Return the (X, Y) coordinate for the center point of the cell that contains the specified text.  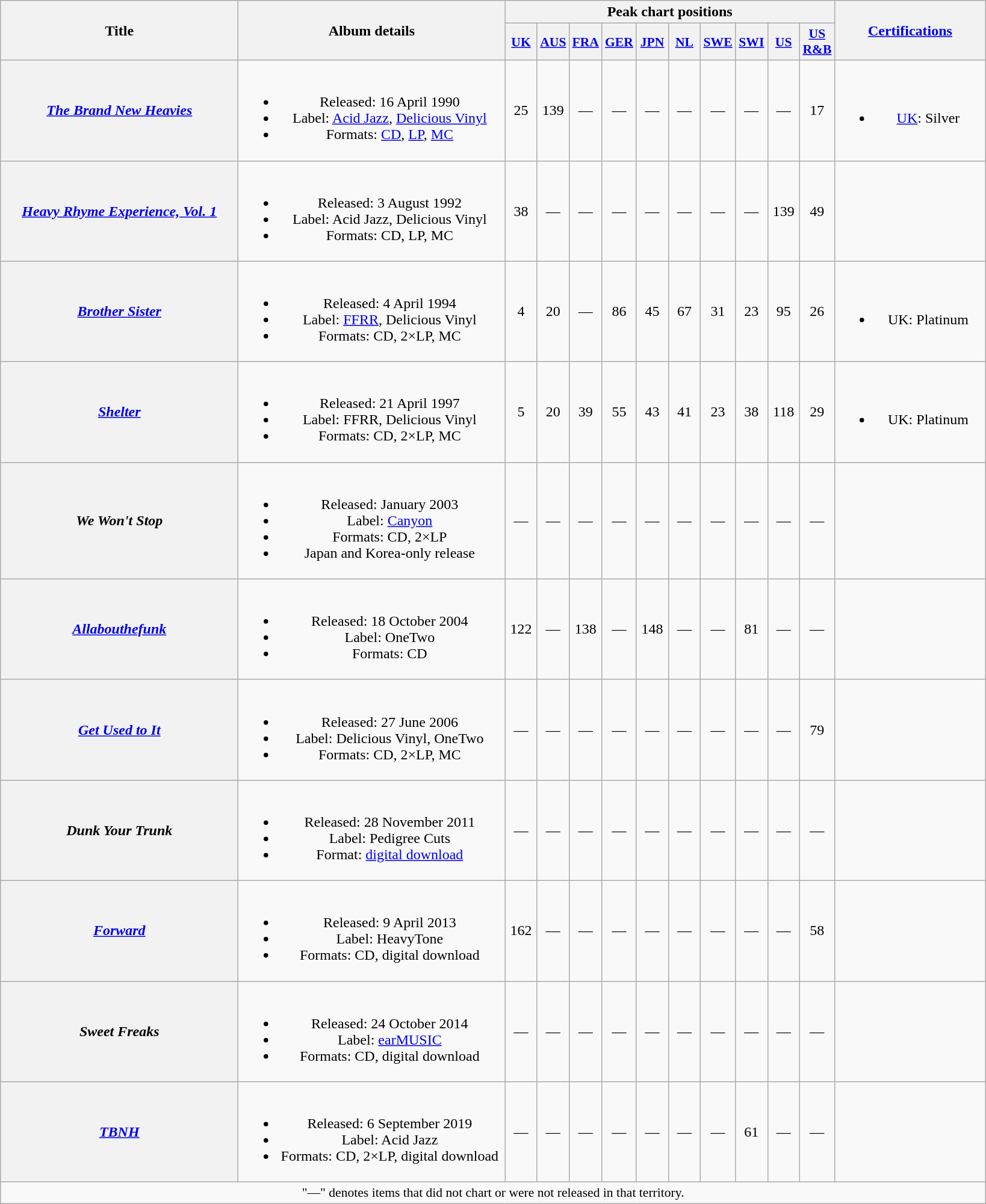
UK: Silver (910, 111)
86 (619, 312)
AUS (553, 42)
Brother Sister (119, 312)
NL (684, 42)
43 (653, 412)
55 (619, 412)
We Won't Stop (119, 520)
"—" denotes items that did not chart or were not released in that territory. (494, 1193)
Allabouthefunk (119, 629)
4 (521, 312)
Released: 3 August 1992Label: Acid Jazz, Delicious VinylFormats: CD, LP, MC (372, 211)
Dunk Your Trunk (119, 830)
25 (521, 111)
SWE (718, 42)
Heavy Rhyme Experience, Vol. 1 (119, 211)
79 (817, 729)
Shelter (119, 412)
Released: 18 October 2004Label: OneTwoFormats: CD (372, 629)
The Brand New Heavies (119, 111)
122 (521, 629)
17 (817, 111)
81 (751, 629)
Get Used to It (119, 729)
95 (784, 312)
Released: 9 April 2013Label: HeavyToneFormats: CD, digital download (372, 930)
JPN (653, 42)
Album details (372, 30)
45 (653, 312)
Released: 27 June 2006Label: Delicious Vinyl, OneTwoFormats: CD, 2×LP, MC (372, 729)
Title (119, 30)
Released: January 2003Label: CanyonFormats: CD, 2×LPJapan and Korea-only release (372, 520)
FRA (586, 42)
GER (619, 42)
Released: 21 April 1997Label: FFRR, Delicious VinylFormats: CD, 2×LP, MC (372, 412)
49 (817, 211)
138 (586, 629)
USR&B (817, 42)
118 (784, 412)
Released: 6 September 2019Label: Acid JazzFormats: CD, 2×LP, digital download (372, 1132)
148 (653, 629)
Released: 24 October 2014Label: earMUSICFormats: CD, digital download (372, 1031)
41 (684, 412)
Sweet Freaks (119, 1031)
5 (521, 412)
Released: 28 November 2011Label: Pedigree CutsFormat: digital download (372, 830)
162 (521, 930)
58 (817, 930)
67 (684, 312)
SWI (751, 42)
US (784, 42)
Peak chart positions (670, 12)
Released: 4 April 1994Label: FFRR, Delicious VinylFormats: CD, 2×LP, MC (372, 312)
TBNH (119, 1132)
26 (817, 312)
29 (817, 412)
Certifications (910, 30)
39 (586, 412)
Released: 16 April 1990Label: Acid Jazz, Delicious VinylFormats: CD, LP, MC (372, 111)
31 (718, 312)
61 (751, 1132)
Forward (119, 930)
UK (521, 42)
